Capture the cell that displays the provided text and extract its [X, Y] central coordinate. 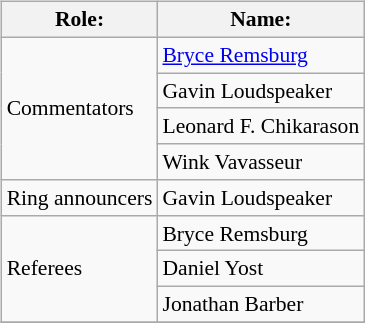
Referees [80, 268]
Commentators [80, 108]
Jonathan Barber [260, 305]
Leonard F. Chikarason [260, 126]
Role: [80, 20]
Daniel Yost [260, 269]
Name: [260, 20]
Ring announcers [80, 198]
Wink Vavasseur [260, 162]
